Capture the cell that displays the provided text and extract its (X, Y) central coordinate. 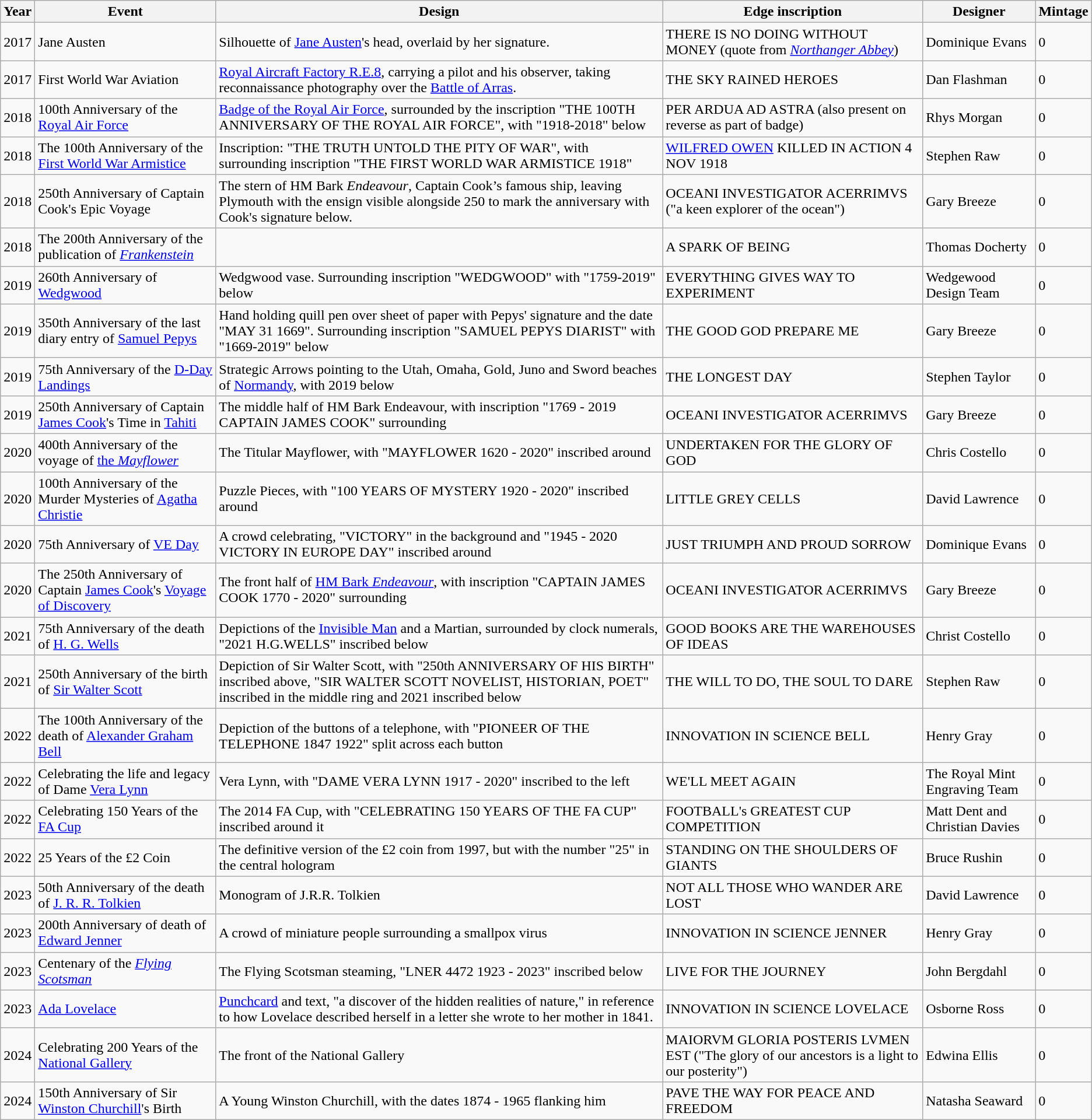
The Titular Mayflower, with "MAYFLOWER 1620 - 2020" inscribed around (439, 453)
The front half of HM Bark Endeavour, with inscription "CAPTAIN JAMES COOK 1770 - 2020" surrounding (439, 590)
Vera Lynn, with "DAME VERA LYNN 1917 - 2020" inscribed to the left (439, 782)
Strategic Arrows pointing to the Utah, Omaha, Gold, Juno and Sword beaches of Normandy, with 2019 below (439, 377)
Designer (979, 12)
Depiction of the buttons of a telephone, with "PIONEER OF THE TELEPHONE 1847 1922" split across each button (439, 736)
Event (125, 12)
260th Anniversary of Wedgwood (125, 285)
Year (17, 12)
Puzzle Pieces, with "100 YEARS OF MYSTERY 1920 - 2020" inscribed around (439, 498)
JUST TRIUMPH AND PROUD SORROW (793, 545)
250th Anniversary of the birth of Sir Walter Scott (125, 682)
50th Anniversary of the death of J. R. R. Tolkien (125, 895)
THE WILL TO DO, THE SOUL TO DARE (793, 682)
Rhys Morgan (979, 118)
100th Anniversary of the Royal Air Force (125, 118)
Centenary of the Flying Scotsman (125, 971)
Matt Dent and Christian Davies (979, 819)
STANDING ON THE SHOULDERS OF GIANTS (793, 857)
A crowd celebrating, "VICTORY" in the background and "1945 - 2020 VICTORY IN EUROPE DAY" inscribed around (439, 545)
WE'LL MEET AGAIN (793, 782)
NOT ALL THOSE WHO WANDER ARE LOST (793, 895)
Osborne Ross (979, 1009)
Dan Flashman (979, 79)
The 100th Anniversary of the First World War Armistice (125, 155)
Silhouette of Jane Austen's head, overlaid by her signature. (439, 42)
A SPARK OF BEING (793, 247)
Badge of the Royal Air Force, surrounded by the inscription "THE 100TH ANNIVERSARY OF THE ROYAL AIR FORCE", with "1918-2018" below (439, 118)
First World War Aviation (125, 79)
Celebrating 150 Years of the FA Cup (125, 819)
UNDERTAKEN FOR THE GLORY OF GOD (793, 453)
THE LONGEST DAY (793, 377)
Edge inscription (793, 12)
THE GOOD GOD PREPARE ME (793, 331)
WILFRED OWEN KILLED IN ACTION 4 NOV 1918 (793, 155)
MAIORVM GLORIA POSTERIS LVMEN EST ("The glory of our ancestors is a light to our posterity") (793, 1055)
Edwina Ellis (979, 1055)
100th Anniversary of the Murder Mysteries of Agatha Christie (125, 498)
250th Anniversary of Captain Cook's Epic Voyage (125, 201)
The 250th Anniversary of Captain James Cook's Voyage of Discovery (125, 590)
PER ARDUA AD ASTRA (also present on reverse as part of badge) (793, 118)
25 Years of the £2 Coin (125, 857)
The middle half of HM Bark Endeavour, with inscription "1769 - 2019 CAPTAIN JAMES COOK" surrounding (439, 414)
75th Anniversary of VE Day (125, 545)
75th Anniversary of the death of H. G. Wells (125, 636)
PAVE THE WAY FOR PEACE AND FREEDOM (793, 1100)
Celebrating the life and legacy of Dame Vera Lynn (125, 782)
Depictions of the Invisible Man and a Martian, surrounded by clock numerals, "2021 H.G.WELLS" inscribed below (439, 636)
150th Anniversary of Sir Winston Churchill's Birth (125, 1100)
Inscription: "THE TRUTH UNTOLD THE PITY OF WAR", with surrounding inscription "THE FIRST WORLD WAR ARMISTICE 1918" (439, 155)
The 2014 FA Cup, with "CELEBRATING 150 YEARS OF THE FA CUP" inscribed around it (439, 819)
Natasha Seaward (979, 1100)
OCEANI INVESTIGATOR ACERRIMVS ("a keen explorer of the ocean") (793, 201)
Jane Austen (125, 42)
The Royal Mint Engraving Team (979, 782)
Monogram of J.R.R. Tolkien (439, 895)
LIVE FOR THE JOURNEY (793, 971)
EVERYTHING GIVES WAY TO EXPERIMENT (793, 285)
THERE IS NO DOING WITHOUT MONEY (quote from Northanger Abbey) (793, 42)
Design (439, 12)
Christ Costello (979, 636)
The 100th Anniversary of the death of Alexander Graham Bell (125, 736)
The 200th Anniversary of the publication of Frankenstein (125, 247)
Wedgwood vase. Surrounding inscription "WEDGWOOD" with "1759-2019" below (439, 285)
Thomas Docherty (979, 247)
LITTLE GREY CELLS (793, 498)
INNOVATION IN SCIENCE JENNER (793, 933)
GOOD BOOKS ARE THE WAREHOUSES OF IDEAS (793, 636)
The definitive version of the £2 coin from 1997, but with the number "25" in the central hologram (439, 857)
INNOVATION IN SCIENCE BELL (793, 736)
The Flying Scotsman steaming, "LNER 4472 1923 - 2023" inscribed below (439, 971)
Ada Lovelace (125, 1009)
250th Anniversary of Captain James Cook's Time in Tahiti (125, 414)
INNOVATION IN SCIENCE LOVELACE (793, 1009)
A Young Winston Churchill, with the dates 1874 - 1965 flanking him (439, 1100)
200th Anniversary of death of Edward Jenner (125, 933)
Celebrating 200 Years of the National Gallery (125, 1055)
Chris Costello (979, 453)
Stephen Taylor (979, 377)
Royal Aircraft Factory R.E.8, carrying a pilot and his observer, taking reconnaissance photography over the Battle of Arras. (439, 79)
THE SKY RAINED HEROES (793, 79)
The front of the National Gallery (439, 1055)
Wedgewood Design Team (979, 285)
John Bergdahl (979, 971)
Bruce Rushin (979, 857)
400th Anniversary of the voyage of the Mayflower (125, 453)
75th Anniversary of the D-Day Landings (125, 377)
A crowd of miniature people surrounding a smallpox virus (439, 933)
Mintage (1063, 12)
FOOTBALL's GREATEST CUP COMPETITION (793, 819)
350th Anniversary of the last diary entry of Samuel Pepys (125, 331)
